From the cell containing the given text, extract its center point as [X, Y] coordinate. 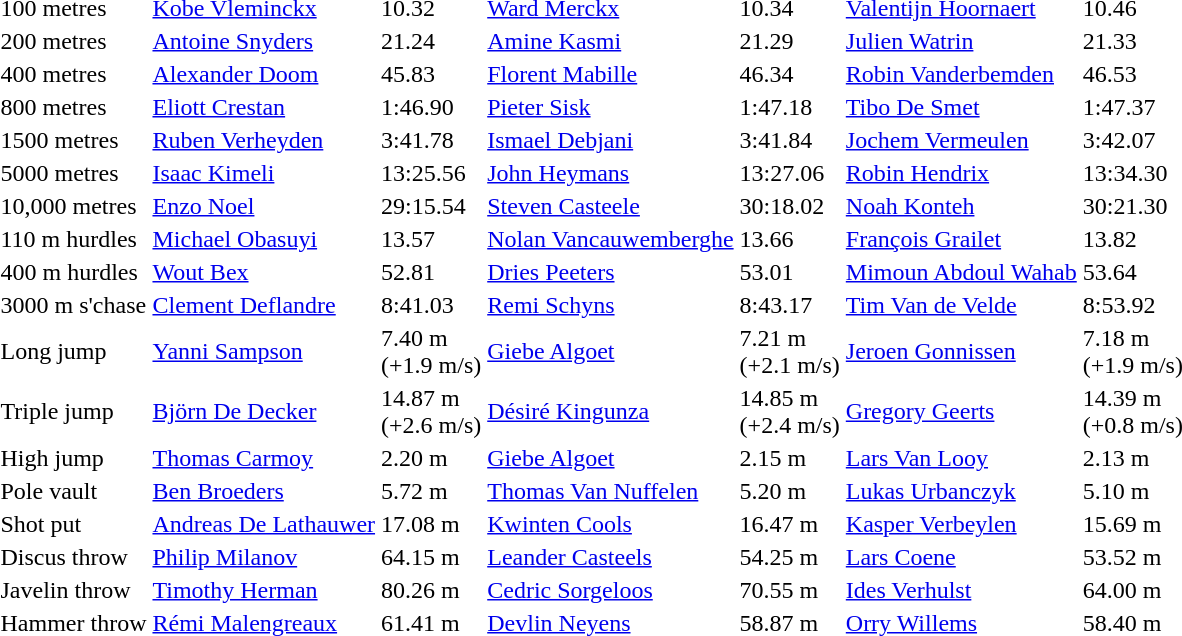
70.55 m [790, 590]
Thomas Van Nuffelen [610, 491]
Amine Kasmi [610, 41]
45.83 [432, 74]
16.47 m [790, 524]
8:43.17 [790, 305]
1:46.90 [432, 107]
13:27.06 [790, 173]
Kasper Verbeylen [961, 524]
Philip Milanov [264, 557]
Tibo De Smet [961, 107]
14.85 m(+2.4 m/s) [790, 412]
7.40 m(+1.9 m/s) [432, 352]
13.57 [432, 239]
13:25.56 [432, 173]
Ismael Debjani [610, 140]
Tim Van de Velde [961, 305]
Jochem Vermeulen [961, 140]
Noah Konteh [961, 206]
Kwinten Cools [610, 524]
21.29 [790, 41]
53.01 [790, 272]
Clement Deflandre [264, 305]
13.66 [790, 239]
François Grailet [961, 239]
Eliott Crestan [264, 107]
Cedric Sorgeloos [610, 590]
30:18.02 [790, 206]
Enzo Noel [264, 206]
Robin Hendrix [961, 173]
5.72 m [432, 491]
Ides Verhulst [961, 590]
7.21 m(+2.1 m/s) [790, 352]
5.20 m [790, 491]
80.26 m [432, 590]
Désiré Kingunza [610, 412]
1:47.18 [790, 107]
Andreas De Lathauwer [264, 524]
Jeroen Gonnissen [961, 352]
Julien Watrin [961, 41]
64.15 m [432, 557]
Florent Mabille [610, 74]
Steven Casteele [610, 206]
54.25 m [790, 557]
21.24 [432, 41]
17.08 m [432, 524]
Michael Obasuyi [264, 239]
29:15.54 [432, 206]
Dries Peeters [610, 272]
Timothy Herman [264, 590]
3:41.84 [790, 140]
Lars Van Looy [961, 458]
Nolan Vancauwemberghe [610, 239]
Lars Coene [961, 557]
John Heymans [610, 173]
46.34 [790, 74]
Yanni Sampson [264, 352]
Leander Casteels [610, 557]
Ben Broeders [264, 491]
2.20 m [432, 458]
Mimoun Abdoul Wahab [961, 272]
3:41.78 [432, 140]
8:41.03 [432, 305]
Pieter Sisk [610, 107]
52.81 [432, 272]
14.87 m(+2.6 m/s) [432, 412]
Robin Vanderbemden [961, 74]
Ruben Verheyden [264, 140]
2.15 m [790, 458]
Björn De Decker [264, 412]
Lukas Urbanczyk [961, 491]
Alexander Doom [264, 74]
Remi Schyns [610, 305]
Wout Bex [264, 272]
Isaac Kimeli [264, 173]
Thomas Carmoy [264, 458]
Antoine Snyders [264, 41]
Gregory Geerts [961, 412]
